For the text-containing cell, return its midpoint in (X, Y) coordinate format. 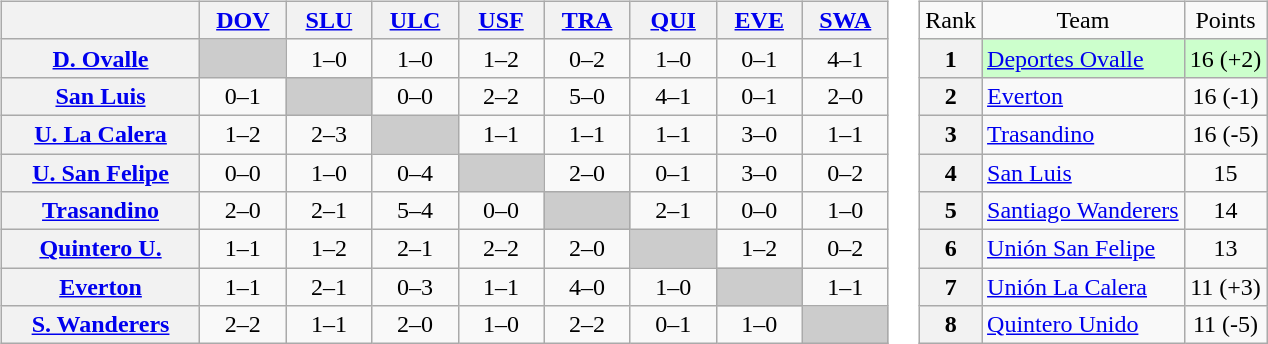
Quintero U. (100, 249)
0–3 (415, 287)
5–0 (587, 96)
D. Ovalle (100, 58)
USF (501, 20)
13 (1226, 249)
3 (951, 134)
5–4 (415, 211)
5 (951, 211)
Deportes Ovalle (1084, 58)
Quintero Unido (1084, 325)
15 (1226, 173)
S. Wanderers (100, 325)
11 (-5) (1226, 325)
Santiago Wanderers (1084, 211)
QUI (673, 20)
Unión San Felipe (1084, 249)
2–3 (329, 134)
14 (1226, 211)
2 (951, 96)
TRA (587, 20)
Unión La Calera (1084, 287)
16 (+2) (1226, 58)
7 (951, 287)
11 (+3) (1226, 287)
SLU (329, 20)
8 (951, 325)
U. La Calera (100, 134)
4–0 (587, 287)
U. San Felipe (100, 173)
16 (-1) (1226, 96)
SWA (845, 20)
0–4 (415, 173)
DOV (243, 20)
EVE (759, 20)
6 (951, 249)
16 (-5) (1226, 134)
ULC (415, 20)
Team (1084, 20)
Rank (951, 20)
4 (951, 173)
1 (951, 58)
Points (1226, 20)
